Scan for the cell matching the given text and deliver its (x, y) coordinate at center. 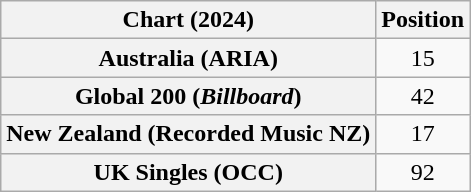
42 (423, 96)
Position (423, 20)
UK Singles (OCC) (188, 172)
Chart (2024) (188, 20)
Global 200 (Billboard) (188, 96)
Australia (ARIA) (188, 58)
92 (423, 172)
New Zealand (Recorded Music NZ) (188, 134)
17 (423, 134)
15 (423, 58)
